Identify which cell holds the provided text, then report its [X, Y] central coordinate. 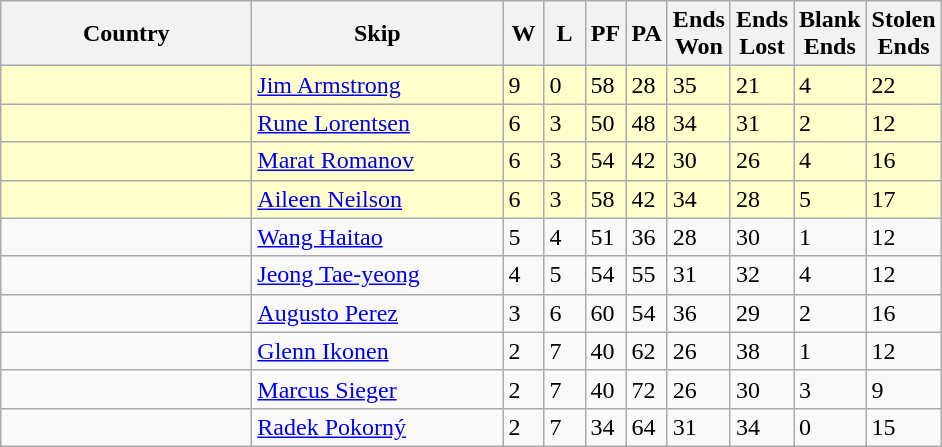
60 [606, 313]
15 [904, 427]
48 [646, 123]
Marcus Sieger [378, 389]
62 [646, 351]
32 [762, 275]
Blank Ends [830, 34]
Stolen Ends [904, 34]
Jeong Tae-yeong [378, 275]
Rune Lorentsen [378, 123]
17 [904, 199]
72 [646, 389]
51 [606, 237]
Radek Pokorný [378, 427]
W [524, 34]
Ends Lost [762, 34]
Jim Armstrong [378, 85]
PA [646, 34]
Marat Romanov [378, 161]
Aileen Neilson [378, 199]
Country [126, 34]
Skip [378, 34]
L [564, 34]
Glenn Ikonen [378, 351]
22 [904, 85]
29 [762, 313]
64 [646, 427]
Ends Won [698, 34]
35 [698, 85]
50 [606, 123]
Wang Haitao [378, 237]
Augusto Perez [378, 313]
55 [646, 275]
PF [606, 34]
21 [762, 85]
38 [762, 351]
